Locate the cell with the specified text and output its (X, Y) center coordinate. 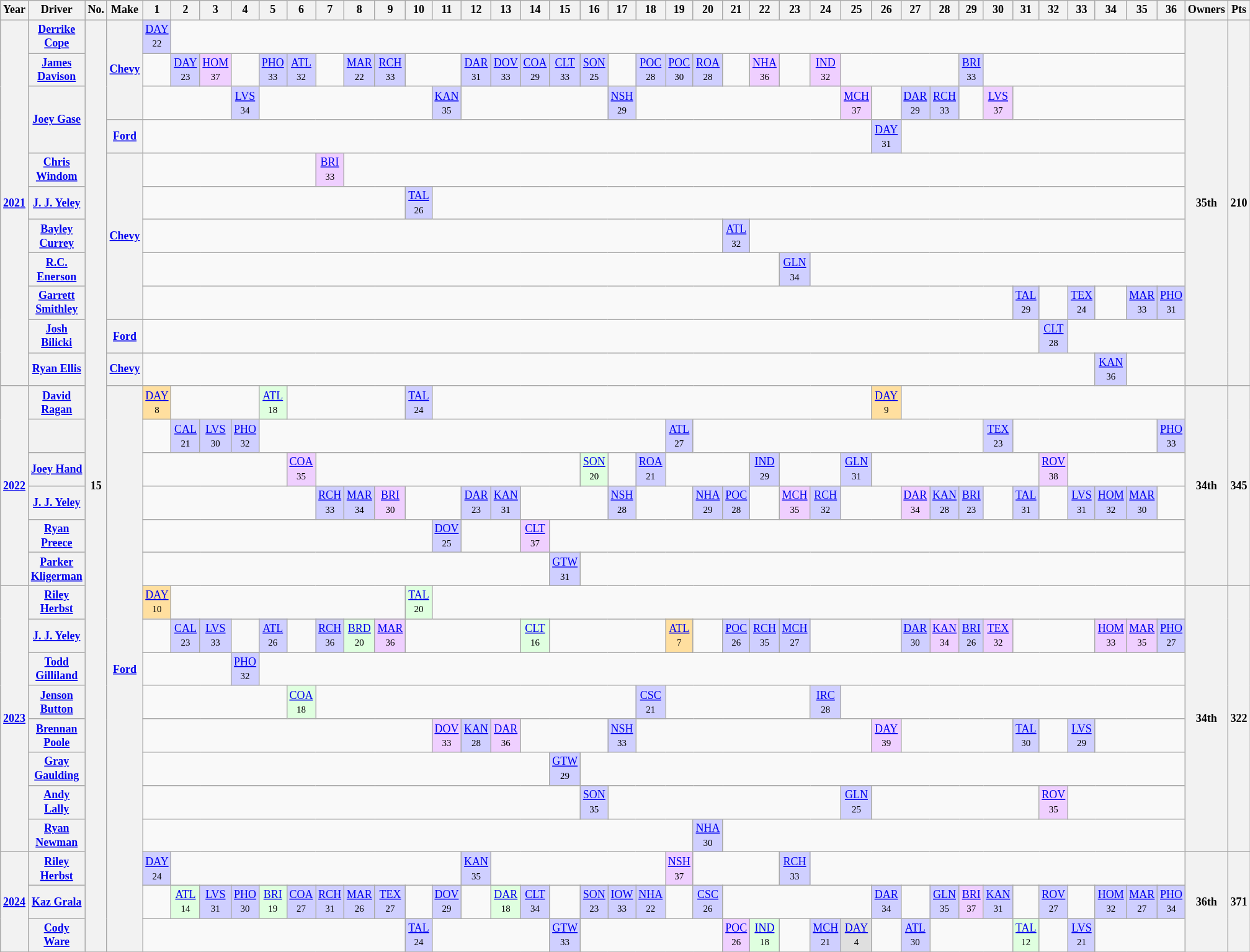
MAR34 (359, 502)
Pts (1239, 10)
DAY8 (157, 403)
ROV27 (1053, 902)
16 (594, 10)
36 (1171, 10)
Chris Windom (56, 170)
2021 (15, 203)
ROV38 (1053, 469)
TEX32 (998, 636)
ATL27 (680, 436)
18 (651, 10)
IOW33 (622, 902)
7 (330, 10)
ATL26 (273, 636)
32 (1053, 10)
KAN34 (945, 636)
No. (96, 10)
TEX27 (390, 902)
Gray Gaulding (56, 769)
SON25 (594, 70)
RCH 32 (826, 502)
CLT37 (535, 536)
12 (476, 10)
11 (447, 10)
DAR31 (476, 70)
RCH35 (765, 636)
DAY23 (185, 70)
IND32 (826, 70)
TAL31 (1026, 502)
BRI23 (971, 502)
DAR36 (506, 736)
TEX23 (998, 436)
CSC21 (651, 702)
HOM37 (216, 70)
DAR29 (916, 103)
MAR22 (359, 70)
COA29 (535, 70)
MAR33 (1142, 303)
29 (971, 10)
21 (736, 10)
Joey Hand (56, 469)
IND29 (765, 469)
CLT34 (535, 902)
SON35 (594, 802)
Kaz Grala (56, 902)
5 (273, 10)
2024 (15, 902)
20 (708, 10)
19 (680, 10)
TEX24 (1082, 303)
PHO30 (246, 902)
210 (1239, 203)
BRI30 (390, 502)
Ryan Ellis (56, 370)
Owners (1206, 10)
ATL18 (273, 403)
NHA29 (708, 502)
Andy Lally (56, 802)
322 (1239, 718)
LVS30 (216, 436)
TAL30 (1026, 736)
TAL26 (419, 203)
NSH28 (622, 502)
CAL21 (185, 436)
NHA22 (651, 902)
COA27 (301, 902)
MCH 35 (795, 502)
8 (359, 10)
Make (125, 10)
LVS34 (246, 103)
MCH27 (795, 636)
28 (945, 10)
TAL12 (1026, 935)
PHO31 (1171, 303)
DAY24 (157, 869)
35th (1206, 203)
GLN31 (857, 469)
371 (1239, 902)
RCH31 (330, 902)
ROV35 (1053, 802)
DAY10 (157, 602)
R.C. Enerson (56, 270)
Cody Ware (56, 935)
Ryan Preece (56, 536)
MAR26 (359, 902)
MAR30 (1142, 502)
TAL29 (1026, 303)
22 (765, 10)
David Ragan (56, 403)
MAR36 (390, 636)
13 (506, 10)
LVS29 (1082, 736)
MAR35 (1142, 636)
DAY39 (886, 736)
DAY31 (886, 136)
ROA28 (708, 70)
Brennan Poole (56, 736)
NSH37 (680, 869)
SON23 (594, 902)
Joey Gase (56, 119)
4 (246, 10)
GLN35 (945, 902)
ROA21 (651, 469)
POC28 (651, 70)
Driver (56, 10)
GTW29 (565, 769)
RCH36 (330, 636)
DAR30 (916, 636)
DOV29 (447, 902)
PHO34 (1171, 902)
SON20 (594, 469)
HOM33 (1110, 636)
NHA30 (708, 835)
30 (998, 10)
IND18 (765, 935)
Derrike Cope (56, 37)
Jenson Button (56, 702)
31 (1026, 10)
NSH33 (622, 736)
DAR23 (476, 502)
TAL20 (419, 602)
25 (857, 10)
35 (1142, 10)
POC30 (680, 70)
27 (916, 10)
LVS21 (1082, 935)
COA35 (301, 469)
DOV25 (447, 536)
6 (301, 10)
DAY22 (157, 37)
BRI19 (273, 902)
2022 (15, 486)
34 (1110, 10)
2023 (15, 718)
GTW31 (565, 569)
NSH29 (622, 103)
2 (185, 10)
MCH21 (826, 935)
GLN34 (795, 270)
ATL30 (916, 935)
CLT16 (535, 636)
1 (157, 10)
LVS33 (216, 636)
BRI37 (971, 902)
23 (795, 10)
9 (390, 10)
IRC28 (826, 702)
ATL7 (680, 636)
BRD20 (359, 636)
26 (886, 10)
Bayley Currey (56, 236)
KAN36 (1110, 370)
James Davison (56, 70)
GLN25 (857, 802)
CLT33 (565, 70)
17 (622, 10)
Year (15, 10)
Josh Bilicki (56, 336)
Parker Kligerman (56, 569)
GTW33 (565, 935)
CLT28 (1053, 336)
CSC26 (708, 902)
33 (1082, 10)
BRI26 (971, 636)
COA18 (301, 702)
Garrett Smithley (56, 303)
36th (1206, 902)
10 (419, 10)
MAR27 (1142, 902)
DAY4 (857, 935)
14 (535, 10)
3 (216, 10)
NHA36 (765, 70)
DAR18 (506, 902)
POC 28 (736, 502)
MCH37 (857, 103)
PHO27 (1171, 636)
24 (826, 10)
DAY9 (886, 403)
Ryan Newman (56, 835)
LVS37 (998, 103)
CAL23 (185, 636)
Todd Gilliland (56, 669)
ATL14 (185, 902)
345 (1239, 486)
